Search for the cell housing the specified text and yield its [x, y] center coordinate. 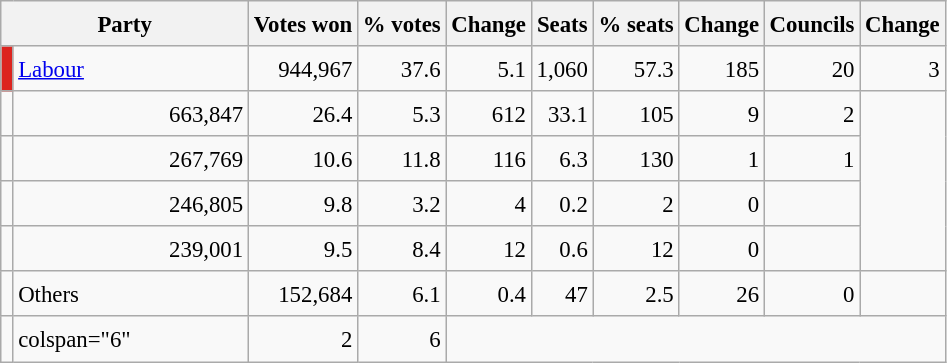
Party [125, 24]
185 [722, 68]
57.3 [636, 68]
3.2 [402, 204]
116 [488, 158]
47 [562, 294]
1,060 [562, 68]
6 [402, 340]
Seats [562, 24]
5.3 [402, 114]
colspan="6" [131, 340]
6.1 [402, 294]
9.8 [302, 204]
Others [131, 294]
152,684 [302, 294]
% votes [402, 24]
612 [488, 114]
105 [636, 114]
2.5 [636, 294]
0.6 [562, 248]
Labour [131, 68]
246,805 [131, 204]
10.6 [302, 158]
11.8 [402, 158]
20 [812, 68]
26 [722, 294]
944,967 [302, 68]
4 [488, 204]
0.4 [488, 294]
26.4 [302, 114]
267,769 [131, 158]
Votes won [302, 24]
5.1 [488, 68]
% seats [636, 24]
0.2 [562, 204]
33.1 [562, 114]
6.3 [562, 158]
130 [636, 158]
8.4 [402, 248]
37.6 [402, 68]
Councils [812, 24]
9.5 [302, 248]
239,001 [131, 248]
3 [902, 68]
663,847 [131, 114]
9 [722, 114]
